Locate the cell with the specified text and output its (X, Y) center coordinate. 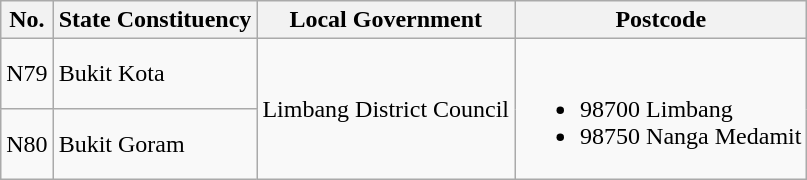
Bukit Goram (155, 144)
Postcode (661, 20)
Limbang District Council (386, 109)
State Constituency (155, 20)
98700 Limbang98750 Nanga Medamit (661, 109)
Local Government (386, 20)
No. (27, 20)
N79 (27, 74)
Bukit Kota (155, 74)
N80 (27, 144)
